Locate the cell with the specified text and output its [x, y] center coordinate. 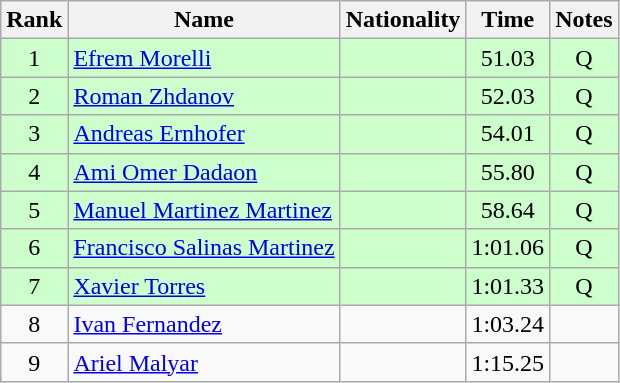
Francisco Salinas Martinez [204, 248]
Time [508, 20]
6 [34, 248]
51.03 [508, 58]
3 [34, 134]
55.80 [508, 172]
7 [34, 286]
Notes [584, 20]
1:15.25 [508, 362]
5 [34, 210]
Efrem Morelli [204, 58]
Ivan Fernandez [204, 324]
1 [34, 58]
9 [34, 362]
4 [34, 172]
1:01.06 [508, 248]
Nationality [403, 20]
1:01.33 [508, 286]
Name [204, 20]
Roman Zhdanov [204, 96]
8 [34, 324]
Ariel Malyar [204, 362]
Xavier Torres [204, 286]
52.03 [508, 96]
2 [34, 96]
Manuel Martinez Martinez [204, 210]
Andreas Ernhofer [204, 134]
Ami Omer Dadaon [204, 172]
58.64 [508, 210]
1:03.24 [508, 324]
54.01 [508, 134]
Rank [34, 20]
